Search for the cell housing the specified text and yield its [x, y] center coordinate. 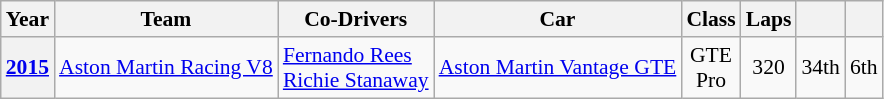
Aston Martin Vantage GTE [558, 68]
2015 [28, 68]
Year [28, 19]
GTEPro [710, 68]
Co-Drivers [356, 19]
320 [769, 68]
Team [166, 19]
Car [558, 19]
Laps [769, 19]
34th [820, 68]
Class [710, 19]
Fernando Rees Richie Stanaway [356, 68]
Aston Martin Racing V8 [166, 68]
6th [864, 68]
